Output the (x, y) coordinate of the center of the cell containing the given text.  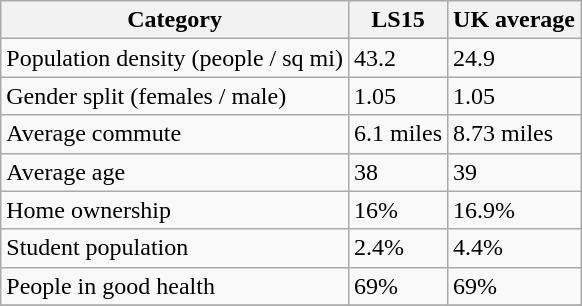
38 (398, 172)
6.1 miles (398, 134)
People in good health (175, 286)
Category (175, 20)
16% (398, 210)
Gender split (females / male) (175, 96)
39 (514, 172)
4.4% (514, 248)
LS15 (398, 20)
16.9% (514, 210)
Average age (175, 172)
2.4% (398, 248)
8.73 miles (514, 134)
24.9 (514, 58)
Average commute (175, 134)
Student population (175, 248)
43.2 (398, 58)
Population density (people / sq mi) (175, 58)
UK average (514, 20)
Home ownership (175, 210)
